Capture the cell that displays the provided text and extract its (x, y) central coordinate. 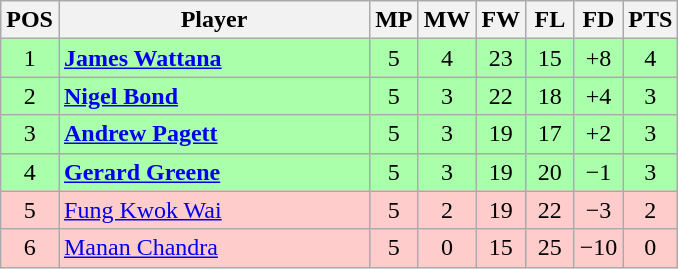
−1 (598, 172)
PTS (650, 20)
James Wattana (214, 58)
1 (30, 58)
+2 (598, 134)
FD (598, 20)
Manan Chandra (214, 248)
MW (447, 20)
Gerard Greene (214, 172)
−3 (598, 210)
FW (501, 20)
6 (30, 248)
MP (394, 20)
18 (550, 96)
+8 (598, 58)
Player (214, 20)
Fung Kwok Wai (214, 210)
Nigel Bond (214, 96)
17 (550, 134)
+4 (598, 96)
POS (30, 20)
FL (550, 20)
Andrew Pagett (214, 134)
20 (550, 172)
23 (501, 58)
−10 (598, 248)
25 (550, 248)
